For the text-containing cell, return its midpoint in (X, Y) coordinate format. 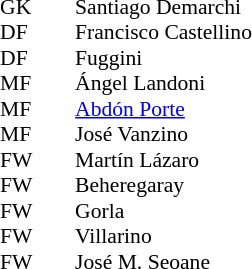
Abdón Porte (164, 109)
Martín Lázaro (164, 160)
Gorla (164, 211)
Francisco Castellino (164, 33)
José Vanzino (164, 135)
Villarino (164, 237)
Fuggini (164, 58)
Ángel Landoni (164, 83)
Beheregaray (164, 185)
